Locate the cell with the specified text and output its (X, Y) center coordinate. 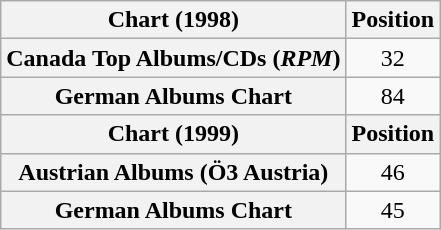
Chart (1998) (174, 20)
Austrian Albums (Ö3 Austria) (174, 172)
84 (393, 96)
Chart (1999) (174, 134)
Canada Top Albums/CDs (RPM) (174, 58)
32 (393, 58)
46 (393, 172)
45 (393, 210)
